From the cell containing the given text, extract its center point as (x, y) coordinate. 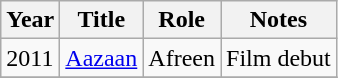
2011 (30, 58)
Aazaan (102, 58)
Afreen (182, 58)
Role (182, 20)
Title (102, 20)
Notes (278, 20)
Film debut (278, 58)
Year (30, 20)
